Determine the (x, y) coordinate at the center of the cell enclosing the given text.  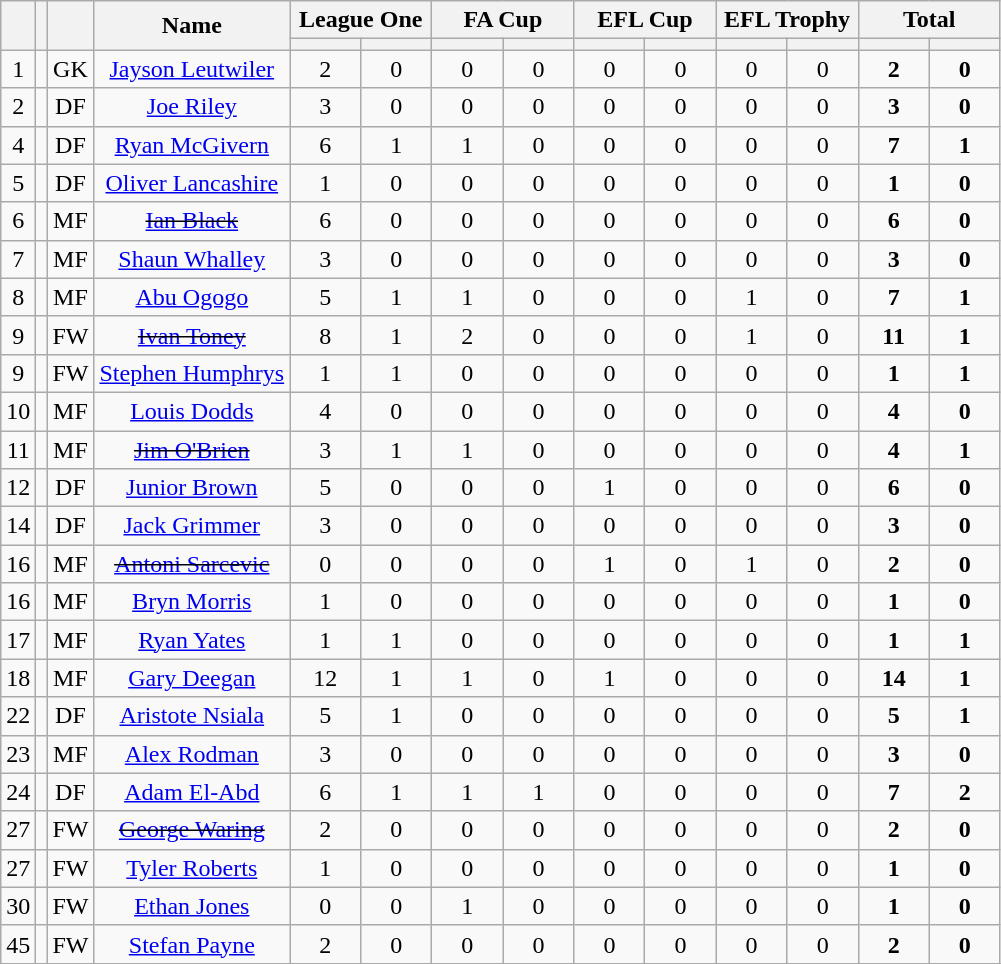
Adam El-Abd (192, 792)
EFL Trophy (787, 20)
FA Cup (503, 20)
Ian Black (192, 221)
45 (18, 944)
GK (70, 69)
Abu Ogogo (192, 297)
League One (361, 20)
Aristote Nsiala (192, 716)
Ryan Yates (192, 640)
Stephen Humphrys (192, 373)
Alex Rodman (192, 754)
Antoni Sarcevic (192, 564)
17 (18, 640)
Shaun Whalley (192, 259)
22 (18, 716)
18 (18, 678)
Oliver Lancashire (192, 183)
Tyler Roberts (192, 868)
George Waring (192, 830)
24 (18, 792)
Jack Grimmer (192, 526)
Ryan McGivern (192, 145)
30 (18, 906)
10 (18, 411)
EFL Cup (645, 20)
Louis Dodds (192, 411)
Ethan Jones (192, 906)
Total (929, 20)
Gary Deegan (192, 678)
Junior Brown (192, 488)
Jim O'Brien (192, 449)
Bryn Morris (192, 602)
Stefan Payne (192, 944)
Jayson Leutwiler (192, 69)
Name (192, 26)
Ivan Toney (192, 335)
Joe Riley (192, 107)
23 (18, 754)
